Pinpoint the cell where the given text exists, returning its [x, y] midpoint coordinate. 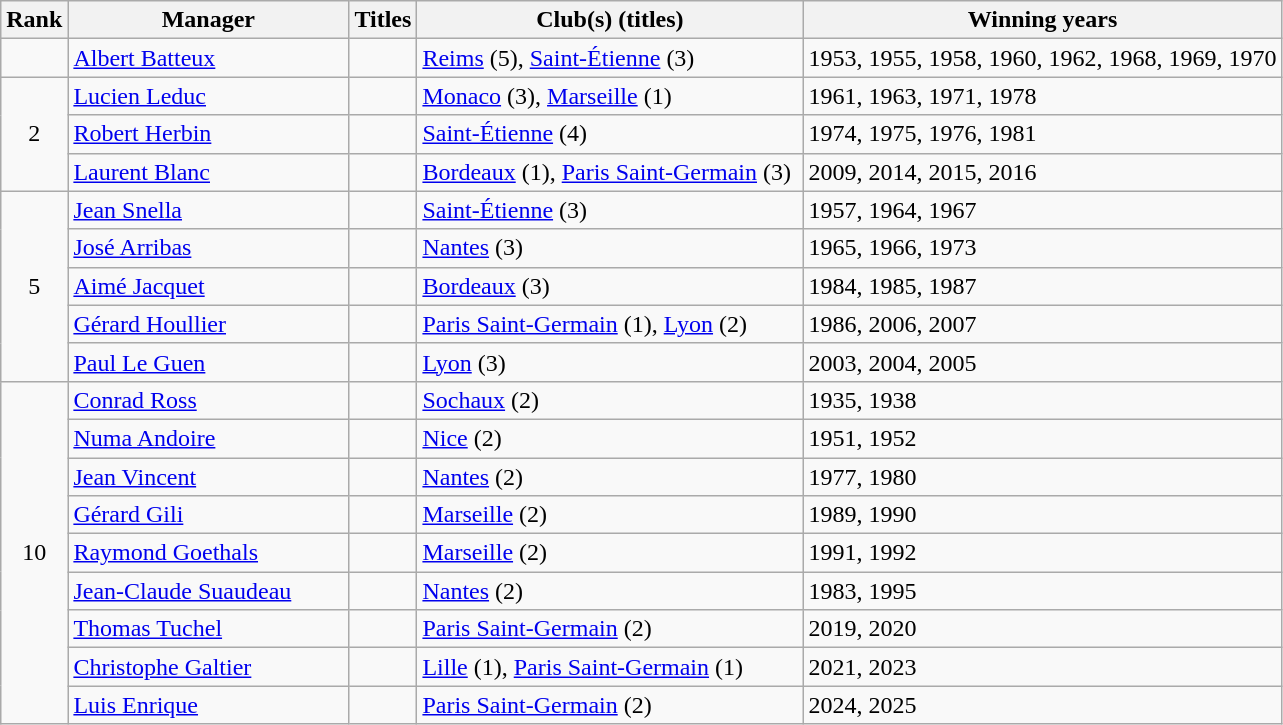
Lille (1), Paris Saint-Germain (1) [610, 667]
Albert Batteux [208, 58]
Winning years [1042, 20]
2009, 2014, 2015, 2016 [1042, 172]
Bordeaux (3) [610, 286]
Aimé Jacquet [208, 286]
1951, 1952 [1042, 438]
1953, 1955, 1958, 1960, 1962, 1968, 1969, 1970 [1042, 58]
Paris Saint-Germain (1), Lyon (2) [610, 324]
5 [34, 286]
1935, 1938 [1042, 400]
Gérard Gili [208, 515]
Titles [383, 20]
1989, 1990 [1042, 515]
2019, 2020 [1042, 629]
Nantes (3) [610, 248]
Sochaux (2) [610, 400]
1977, 1980 [1042, 477]
1974, 1975, 1976, 1981 [1042, 134]
Christophe Galtier [208, 667]
Bordeaux (1), Paris Saint-Germain (3) [610, 172]
Thomas Tuchel [208, 629]
1961, 1963, 1971, 1978 [1042, 96]
Luis Enrique [208, 705]
Manager [208, 20]
Laurent Blanc [208, 172]
1957, 1964, 1967 [1042, 210]
José Arribas [208, 248]
Jean Vincent [208, 477]
1984, 1985, 1987 [1042, 286]
Rank [34, 20]
2 [34, 134]
Saint-Étienne (3) [610, 210]
Saint-Étienne (4) [610, 134]
2003, 2004, 2005 [1042, 362]
Reims (5), Saint-Étienne (3) [610, 58]
Robert Herbin [208, 134]
Lyon (3) [610, 362]
Club(s) (titles) [610, 20]
Monaco (3), Marseille (1) [610, 96]
Jean Snella [208, 210]
2021, 2023 [1042, 667]
Lucien Leduc [208, 96]
Numa Andoire [208, 438]
10 [34, 552]
Conrad Ross [208, 400]
Nice (2) [610, 438]
1991, 1992 [1042, 553]
1983, 1995 [1042, 591]
Jean-Claude Suaudeau [208, 591]
Raymond Goethals [208, 553]
Paul Le Guen [208, 362]
2024, 2025 [1042, 705]
1986, 2006, 2007 [1042, 324]
Gérard Houllier [208, 324]
1965, 1966, 1973 [1042, 248]
